Scan for the cell matching the given text and deliver its [X, Y] coordinate at center. 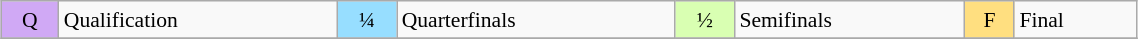
½ [704, 20]
Q [30, 20]
Final [1076, 20]
¼ [366, 20]
F [990, 20]
Semifinals [849, 20]
Qualification [198, 20]
Quarterfinals [536, 20]
